Capture the cell that displays the provided text and extract its (X, Y) central coordinate. 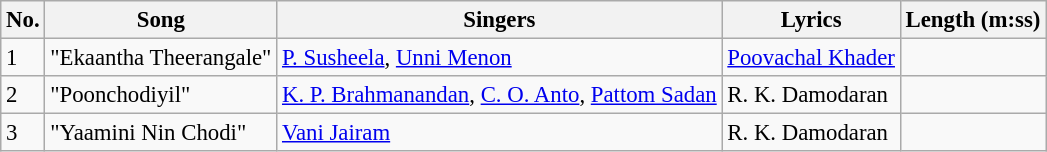
No. (23, 20)
Lyrics (811, 20)
3 (23, 133)
Song (161, 20)
P. Susheela, Unni Menon (500, 58)
"Ekaantha Theerangale" (161, 58)
Length (m:ss) (972, 20)
K. P. Brahmanandan, C. O. Anto, Pattom Sadan (500, 95)
Poovachal Khader (811, 58)
2 (23, 95)
"Poonchodiyil" (161, 95)
Singers (500, 20)
"Yaamini Nin Chodi" (161, 133)
1 (23, 58)
Vani Jairam (500, 133)
